From the cell containing the given text, extract its center point as [x, y] coordinate. 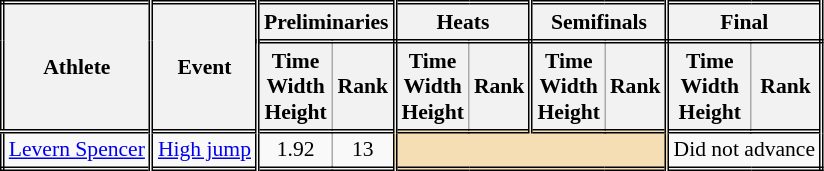
Event [204, 67]
13 [364, 150]
Did not advance [744, 150]
High jump [204, 150]
Preliminaries [326, 22]
Athlete [76, 67]
Levern Spencer [76, 150]
1.92 [296, 150]
Final [744, 22]
Semifinals [599, 22]
Heats [463, 22]
